Scan for the cell matching the given text and deliver its (x, y) coordinate at center. 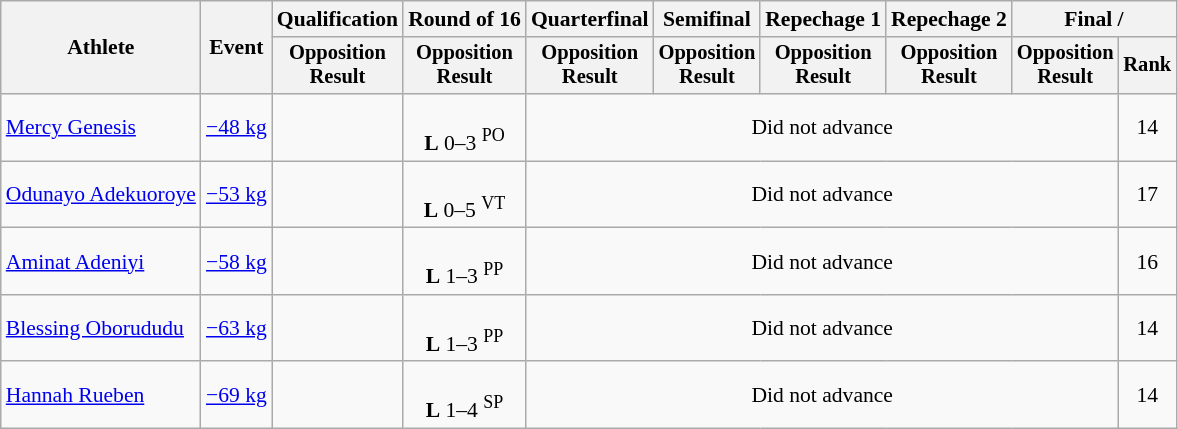
Odunayo Adekuoroye (101, 194)
Qualification (338, 19)
Quarterfinal (590, 19)
Repechage 2 (949, 19)
−69 kg (236, 396)
Semifinal (708, 19)
17 (1147, 194)
Blessing Oborududu (101, 328)
−58 kg (236, 262)
Athlete (101, 48)
Round of 16 (464, 19)
−53 kg (236, 194)
Mercy Genesis (101, 128)
L 0–5 VT (464, 194)
Rank (1147, 66)
−48 kg (236, 128)
Event (236, 48)
16 (1147, 262)
Final / (1094, 19)
Hannah Rueben (101, 396)
L 0–3 PO (464, 128)
L 1–4 SP (464, 396)
Repechage 1 (823, 19)
Aminat Adeniyi (101, 262)
−63 kg (236, 328)
